Determine the [X, Y] coordinate at the center of the cell enclosing the given text.  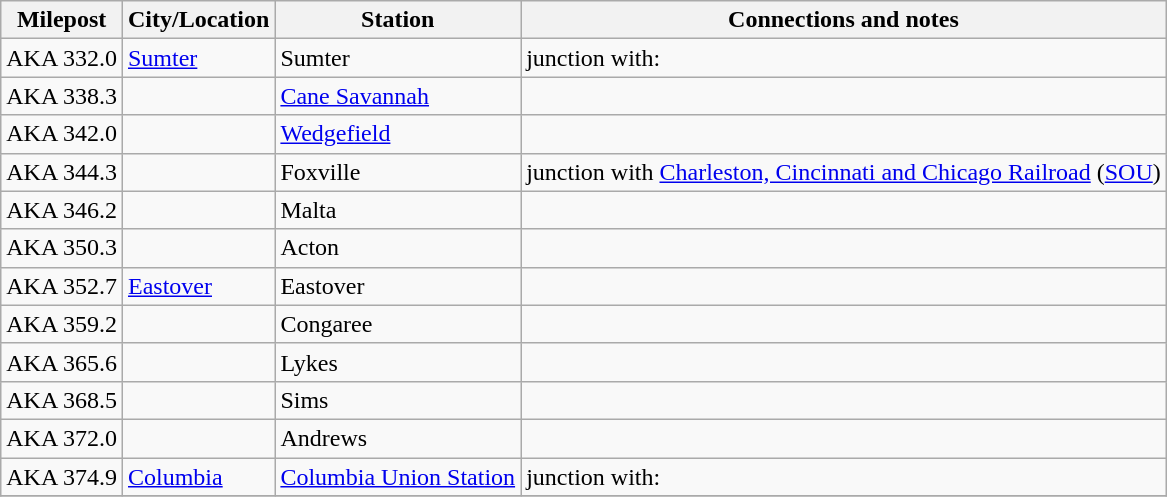
City/Location [198, 20]
Congaree [398, 324]
AKA 338.3 [62, 96]
AKA 368.5 [62, 400]
Acton [398, 248]
Sims [398, 400]
Cane Savannah [398, 96]
AKA 365.6 [62, 362]
AKA 346.2 [62, 210]
Malta [398, 210]
AKA 352.7 [62, 286]
Connections and notes [844, 20]
Columbia Union Station [398, 477]
Lykes [398, 362]
Foxville [398, 172]
AKA 344.3 [62, 172]
AKA 372.0 [62, 438]
AKA 342.0 [62, 134]
Milepost [62, 20]
Andrews [398, 438]
Wedgefield [398, 134]
Station [398, 20]
AKA 359.2 [62, 324]
AKA 332.0 [62, 58]
junction with Charleston, Cincinnati and Chicago Railroad (SOU) [844, 172]
AKA 350.3 [62, 248]
AKA 374.9 [62, 477]
Columbia [198, 477]
